Capture the cell that displays the provided text and extract its (X, Y) central coordinate. 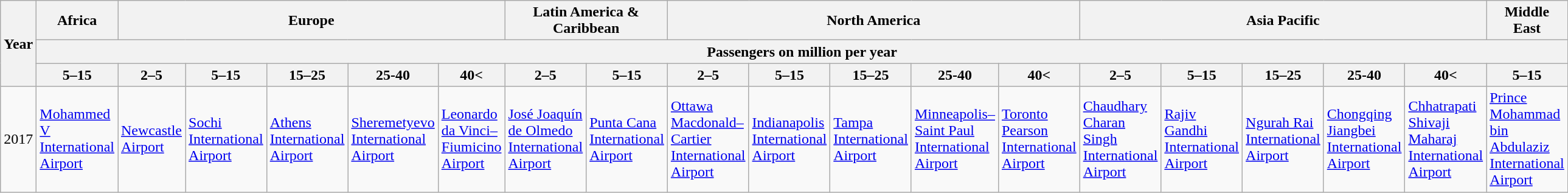
Sochi International Airport (226, 139)
Chaudhary Charan Singh International Airport (1120, 139)
Tampa International Airport (871, 139)
Mohammed V International Airport (77, 139)
2017 (18, 139)
Year (18, 44)
José Joaquín de Olmedo International Airport (546, 139)
Punta Cana International Airport (627, 139)
Chhatrapati Shivaji Maharaj International Airport (1446, 139)
North America (873, 21)
Toronto Pearson International Airport (1039, 139)
Ngurah Rai International Airport (1283, 139)
Sheremetyevo International Airport (393, 139)
Europe (311, 21)
Rajiv Gandhi International Airport (1202, 139)
Athens International Airport (307, 139)
Indianapolis International Airport (789, 139)
Chongqing Jiangbei International Airport (1364, 139)
Passengers on million per year (802, 52)
Africa (77, 21)
Latin America & Caribbean (586, 21)
Newcastle Airport (152, 139)
Prince Mohammad bin Abdulaziz International Airport (1527, 139)
Ottawa Macdonald–Cartier International Airport (708, 139)
Leonardo da Vinci–Fiumicino Airport (471, 139)
Middle East (1527, 21)
Asia Pacific (1283, 21)
Minneapolis–Saint Paul International Airport (955, 139)
